Determine the [X, Y] coordinate at the center of the cell enclosing the given text.  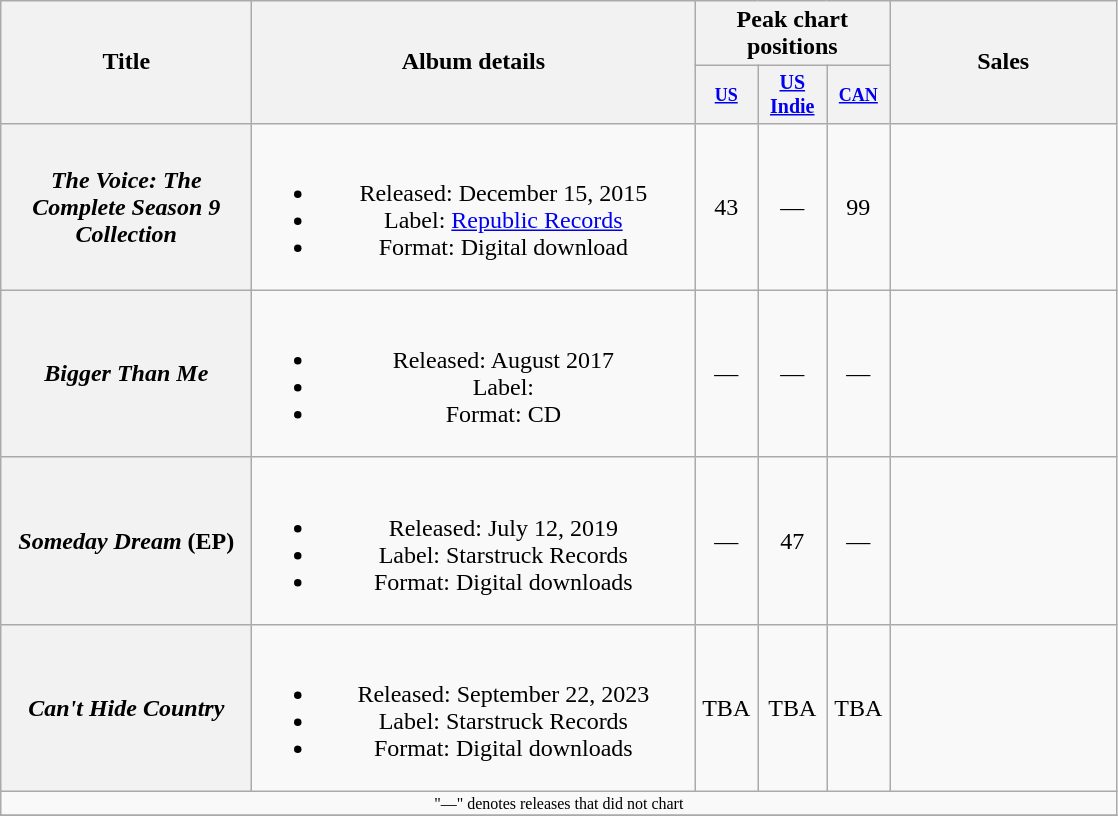
99 [858, 206]
Released: August 2017Label:Format: CD [474, 374]
Title [126, 62]
Released: September 22, 2023Label: Starstruck RecordsFormat: Digital downloads [474, 708]
Album details [474, 62]
US [726, 94]
Can't Hide Country [126, 708]
Bigger Than Me [126, 374]
Someday Dream (EP) [126, 540]
CAN [858, 94]
43 [726, 206]
"—" denotes releases that did not chart [559, 804]
Released: December 15, 2015Label: Republic RecordsFormat: Digital download [474, 206]
Released: July 12, 2019Label: Starstruck RecordsFormat: Digital downloads [474, 540]
47 [792, 540]
The Voice: The Complete Season 9 Collection [126, 206]
Peak chart positions [792, 34]
Sales [1004, 62]
US Indie [792, 94]
